Identify which cell holds the provided text, then report its [X, Y] central coordinate. 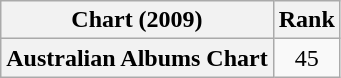
Chart (2009) [137, 20]
45 [306, 58]
Rank [306, 20]
Australian Albums Chart [137, 58]
